Extract the [X, Y] coordinate from the center of the cell holding the provided text.  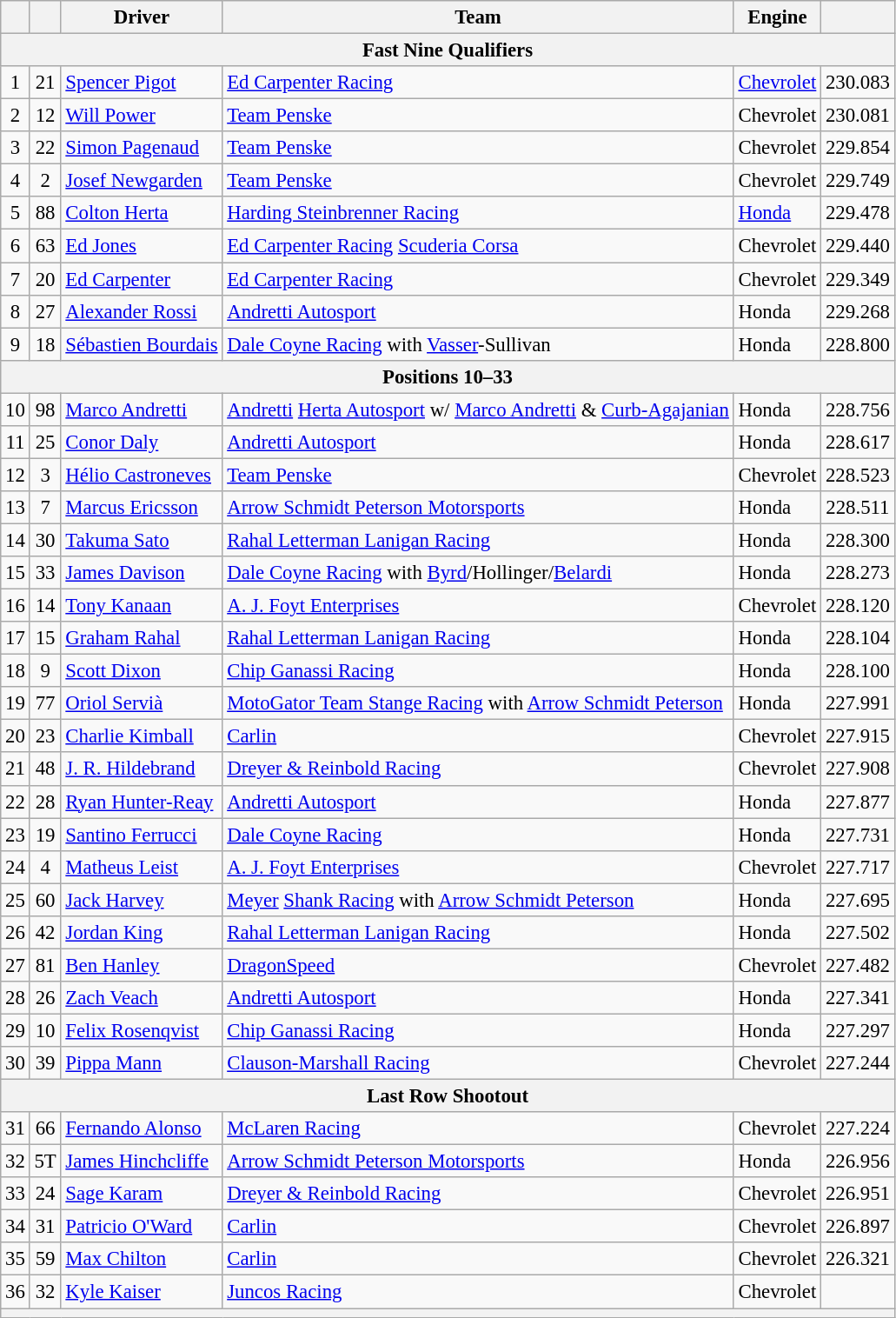
60 [45, 900]
81 [45, 965]
35 [16, 1260]
Charlie Kimball [142, 736]
48 [45, 769]
Ben Hanley [142, 965]
77 [45, 703]
James Davison [142, 573]
227.877 [859, 802]
Fernando Alonso [142, 1128]
229.440 [859, 246]
Felix Rosenqvist [142, 1030]
Marcus Ericsson [142, 508]
Takuma Sato [142, 540]
Marco Andretti [142, 409]
Sage Karam [142, 1194]
Juncos Racing [478, 1292]
227.717 [859, 867]
227.991 [859, 703]
Oriol Servià [142, 703]
29 [16, 1030]
98 [45, 409]
228.617 [859, 443]
Fast Nine Qualifiers [448, 50]
228.273 [859, 573]
MotoGator Team Stange Racing with Arrow Schmidt Peterson [478, 703]
8 [16, 311]
230.081 [859, 116]
230.083 [859, 83]
Last Row Shootout [448, 1096]
226.897 [859, 1227]
Dale Coyne Racing with Byrd/Hollinger/Belardi [478, 573]
Positions 10–33 [448, 376]
228.300 [859, 540]
228.104 [859, 638]
Simon Pagenaud [142, 148]
1 [16, 83]
227.482 [859, 965]
34 [16, 1227]
Max Chilton [142, 1260]
227.731 [859, 835]
James Hinchcliffe [142, 1162]
229.349 [859, 279]
Josef Newgarden [142, 181]
Tony Kanaan [142, 606]
227.695 [859, 900]
36 [16, 1292]
13 [16, 508]
227.244 [859, 1063]
5T [45, 1162]
Pippa Mann [142, 1063]
Ed Jones [142, 246]
228.120 [859, 606]
Matheus Leist [142, 867]
Santino Ferrucci [142, 835]
228.523 [859, 475]
Sébastien Bourdais [142, 344]
16 [16, 606]
Kyle Kaiser [142, 1292]
227.502 [859, 933]
66 [45, 1128]
Clauson-Marshall Racing [478, 1063]
227.908 [859, 769]
17 [16, 638]
Harding Steinbrenner Racing [478, 213]
227.224 [859, 1128]
227.915 [859, 736]
Engine [777, 17]
Jack Harvey [142, 900]
228.800 [859, 344]
229.478 [859, 213]
88 [45, 213]
228.756 [859, 409]
DragonSpeed [478, 965]
229.749 [859, 181]
59 [45, 1260]
Graham Rahal [142, 638]
Andretti Herta Autosport w/ Marco Andretti & Curb-Agajanian [478, 409]
Team [478, 17]
5 [16, 213]
229.268 [859, 311]
39 [45, 1063]
Zach Veach [142, 998]
Patricio O'Ward [142, 1227]
Scott Dixon [142, 671]
Jordan King [142, 933]
228.100 [859, 671]
Conor Daly [142, 443]
6 [16, 246]
Colton Herta [142, 213]
Dale Coyne Racing with Vasser-Sullivan [478, 344]
11 [16, 443]
Hélio Castroneves [142, 475]
Dale Coyne Racing [478, 835]
Spencer Pigot [142, 83]
Ryan Hunter-Reay [142, 802]
Ed Carpenter [142, 279]
226.956 [859, 1162]
228.511 [859, 508]
229.854 [859, 148]
42 [45, 933]
227.297 [859, 1030]
Driver [142, 17]
Will Power [142, 116]
226.951 [859, 1194]
Alexander Rossi [142, 311]
J. R. Hildebrand [142, 769]
226.321 [859, 1260]
McLaren Racing [478, 1128]
227.341 [859, 998]
Ed Carpenter Racing Scuderia Corsa [478, 246]
Meyer Shank Racing with Arrow Schmidt Peterson [478, 900]
63 [45, 246]
